Identify which cell holds the provided text, then report its [x, y] central coordinate. 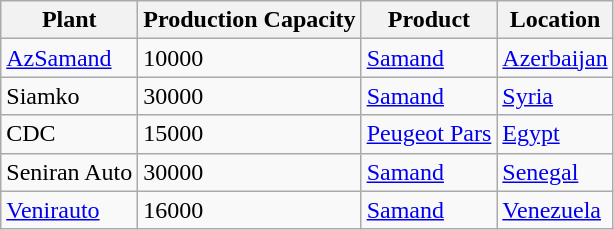
16000 [250, 210]
Siamko [70, 96]
Location [555, 20]
Syria [555, 96]
Venezuela [555, 210]
Plant [70, 20]
Production Capacity [250, 20]
Egypt [555, 134]
Peugeot Pars [429, 134]
Venirauto [70, 210]
Senegal [555, 172]
AzSamand [70, 58]
10000 [250, 58]
Azerbaijan [555, 58]
CDC [70, 134]
Product [429, 20]
Seniran Auto [70, 172]
15000 [250, 134]
